Identify which cell holds the provided text, then report its (x, y) central coordinate. 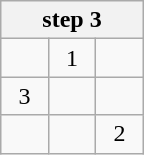
step 3 (72, 20)
3 (24, 96)
1 (72, 58)
2 (120, 134)
